For the text-containing cell, return its midpoint in (X, Y) coordinate format. 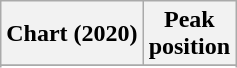
Chart (2020) (72, 34)
Peakposition (189, 34)
